Search for the cell housing the specified text and yield its [X, Y] center coordinate. 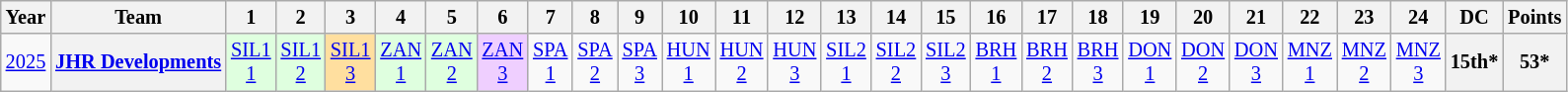
53* [1534, 62]
SIL13 [350, 62]
13 [846, 17]
1 [251, 17]
2 [300, 17]
DON1 [1150, 62]
24 [1419, 17]
6 [503, 17]
SIL21 [846, 62]
SIL22 [896, 62]
19 [1150, 17]
SIL23 [945, 62]
7 [551, 17]
BRH1 [997, 62]
15 [945, 17]
22 [1310, 17]
18 [1098, 17]
14 [896, 17]
15th* [1474, 62]
20 [1203, 17]
SPA1 [551, 62]
3 [350, 17]
DC [1474, 17]
SPA2 [594, 62]
17 [1047, 17]
8 [594, 17]
MNZ2 [1364, 62]
Year [26, 17]
11 [742, 17]
10 [689, 17]
HUN2 [742, 62]
Team [138, 17]
ZAN3 [503, 62]
12 [794, 17]
HUN3 [794, 62]
Points [1534, 17]
BRH2 [1047, 62]
SPA3 [639, 62]
ZAN2 [452, 62]
9 [639, 17]
DON2 [1203, 62]
SIL12 [300, 62]
21 [1256, 17]
MNZ3 [1419, 62]
MNZ1 [1310, 62]
2025 [26, 62]
5 [452, 17]
DON3 [1256, 62]
16 [997, 17]
BRH3 [1098, 62]
HUN1 [689, 62]
4 [401, 17]
JHR Developments [138, 62]
SIL11 [251, 62]
ZAN1 [401, 62]
23 [1364, 17]
